Detect which cell encompasses the target text, then output its (X, Y) center coordinate. 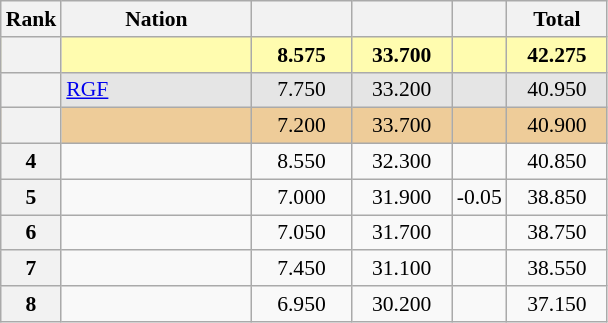
7.050 (301, 233)
7.450 (301, 269)
5 (32, 197)
8.550 (301, 162)
31.100 (402, 269)
31.900 (402, 197)
7.000 (301, 197)
8 (32, 304)
RGF (156, 90)
-0.05 (480, 197)
32.300 (402, 162)
6.950 (301, 304)
37.150 (557, 304)
38.850 (557, 197)
8.575 (301, 55)
Nation (156, 19)
38.550 (557, 269)
Total (557, 19)
7.200 (301, 126)
6 (32, 233)
38.750 (557, 233)
Rank (32, 19)
7 (32, 269)
30.200 (402, 304)
31.700 (402, 233)
33.200 (402, 90)
42.275 (557, 55)
40.950 (557, 90)
4 (32, 162)
40.900 (557, 126)
40.850 (557, 162)
7.750 (301, 90)
